Locate the cell with the specified text and output its [X, Y] center coordinate. 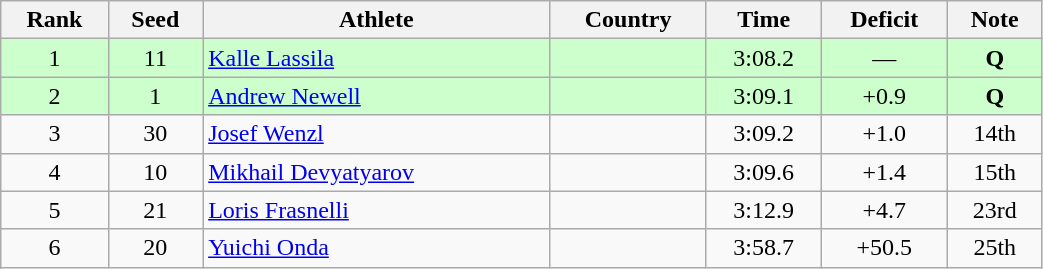
3:09.2 [764, 134]
Andrew Newell [376, 96]
Yuichi Onda [376, 248]
3:09.6 [764, 172]
Athlete [376, 20]
2 [54, 96]
Rank [54, 20]
21 [155, 210]
— [884, 58]
20 [155, 248]
6 [54, 248]
3 [54, 134]
25th [994, 248]
14th [994, 134]
Kalle Lassila [376, 58]
Time [764, 20]
Loris Frasnelli [376, 210]
4 [54, 172]
Seed [155, 20]
3:08.2 [764, 58]
+0.9 [884, 96]
+1.4 [884, 172]
15th [994, 172]
23rd [994, 210]
5 [54, 210]
3:58.7 [764, 248]
11 [155, 58]
3:09.1 [764, 96]
+1.0 [884, 134]
Josef Wenzl [376, 134]
+50.5 [884, 248]
Note [994, 20]
Deficit [884, 20]
30 [155, 134]
+4.7 [884, 210]
10 [155, 172]
3:12.9 [764, 210]
Mikhail Devyatyarov [376, 172]
Country [628, 20]
